For the text-containing cell, return its midpoint in (x, y) coordinate format. 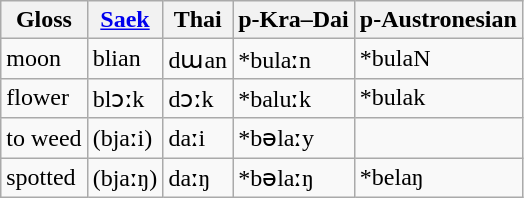
flower (44, 98)
blian (125, 59)
daːi (198, 138)
(bjaːi) (125, 138)
to weed (44, 138)
*bulaːn (294, 59)
blɔːk (125, 98)
Thai (198, 20)
spotted (44, 178)
*bəlaːŋ (294, 178)
daːŋ (198, 178)
p-Austronesian (438, 20)
dɯan (198, 59)
Gloss (44, 20)
*belaŋ (438, 178)
moon (44, 59)
dɔːk (198, 98)
p-Kra–Dai (294, 20)
*bulak (438, 98)
(bjaːŋ) (125, 178)
*bulaN (438, 59)
Saek (125, 20)
*baluːk (294, 98)
*bəlaːy (294, 138)
